Extract the (X, Y) coordinate from the center of the cell holding the provided text.  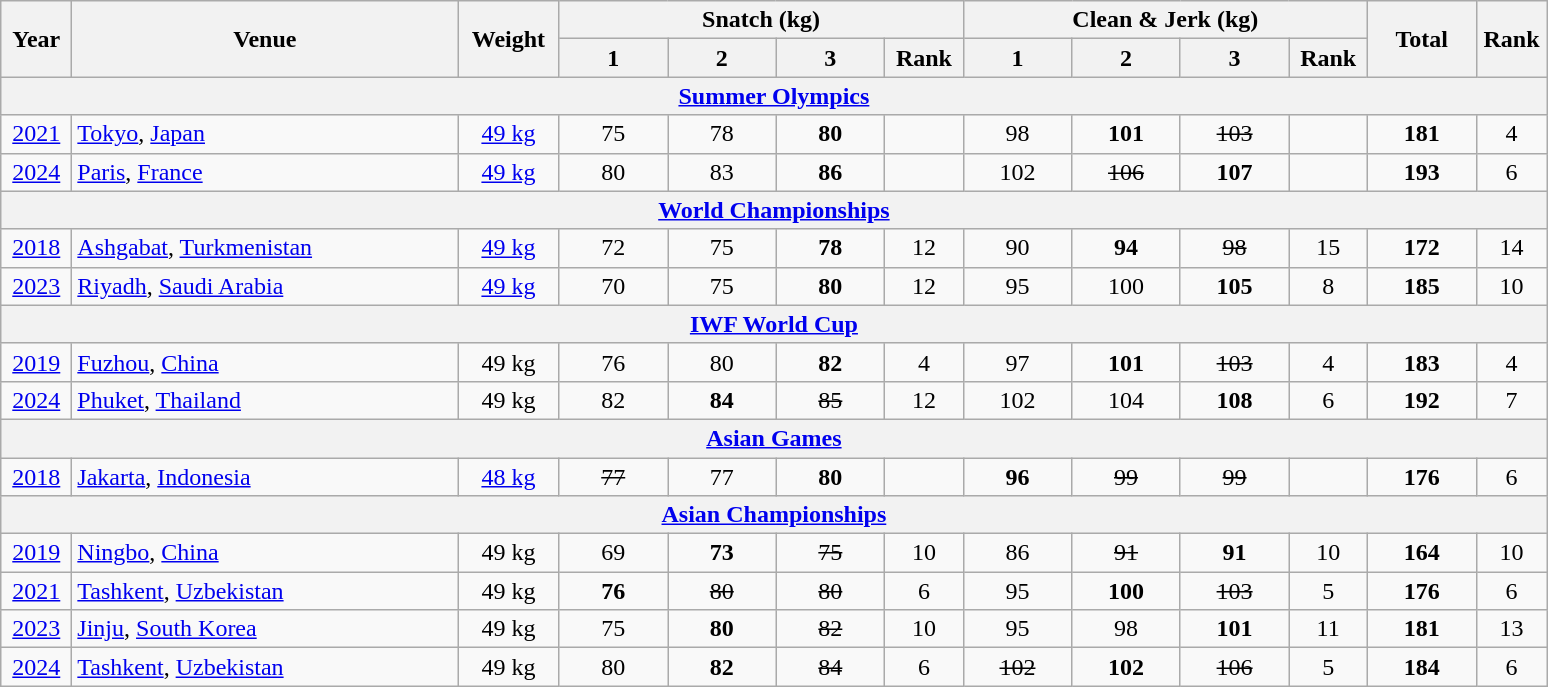
Clean & Jerk (kg) (1165, 20)
Jakarta, Indonesia (265, 477)
85 (830, 400)
Paris, France (265, 172)
164 (1422, 553)
69 (614, 553)
Fuzhou, China (265, 362)
172 (1422, 248)
Tokyo, Japan (265, 134)
Weight (508, 39)
Asian Championships (774, 515)
107 (1234, 172)
185 (1422, 286)
105 (1234, 286)
193 (1422, 172)
Ashgabat, Turkmenistan (265, 248)
13 (1512, 629)
World Championships (774, 210)
Asian Games (774, 438)
14 (1512, 248)
96 (1018, 477)
8 (1328, 286)
94 (1126, 248)
183 (1422, 362)
108 (1234, 400)
97 (1018, 362)
83 (722, 172)
192 (1422, 400)
70 (614, 286)
73 (722, 553)
104 (1126, 400)
Ningbo, China (265, 553)
Phuket, Thailand (265, 400)
90 (1018, 248)
72 (614, 248)
7 (1512, 400)
184 (1422, 667)
Snatch (kg) (761, 20)
Jinju, South Korea (265, 629)
Riyadh, Saudi Arabia (265, 286)
15 (1328, 248)
11 (1328, 629)
48 kg (508, 477)
Venue (265, 39)
Total (1422, 39)
Year (36, 39)
Summer Olympics (774, 96)
IWF World Cup (774, 324)
